For the text-containing cell, return its midpoint in (x, y) coordinate format. 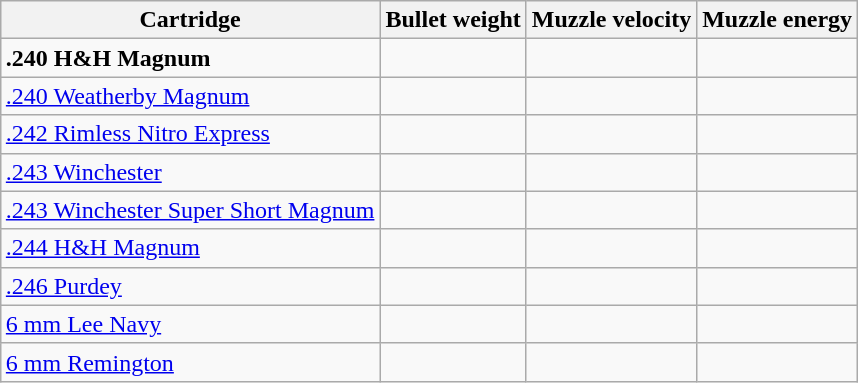
Muzzle energy (778, 20)
6 mm Lee Navy (190, 324)
Muzzle velocity (611, 20)
.243 Winchester (190, 172)
6 mm Remington (190, 362)
Bullet weight (453, 20)
Cartridge (190, 20)
.244 H&H Magnum (190, 248)
.246 Purdey (190, 286)
.240 Weatherby Magnum (190, 96)
.242 Rimless Nitro Express (190, 134)
.243 Winchester Super Short Magnum (190, 210)
.240 H&H Magnum (190, 58)
